Extract the (x, y) coordinate from the center of the cell holding the provided text.  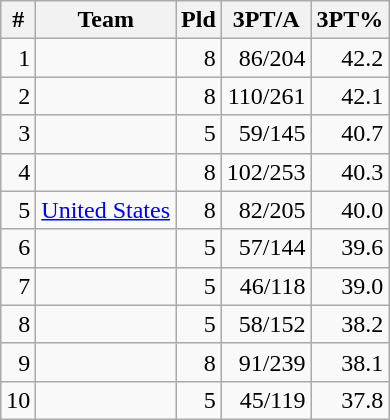
40.7 (350, 134)
38.2 (350, 324)
57/144 (266, 248)
58/152 (266, 324)
4 (18, 172)
40.3 (350, 172)
9 (18, 362)
42.2 (350, 58)
110/261 (266, 96)
3PT/A (266, 20)
82/205 (266, 210)
46/118 (266, 286)
39.0 (350, 286)
40.0 (350, 210)
37.8 (350, 400)
3 (18, 134)
3PT% (350, 20)
10 (18, 400)
42.1 (350, 96)
91/239 (266, 362)
1 (18, 58)
45/119 (266, 400)
86/204 (266, 58)
38.1 (350, 362)
Team (106, 20)
# (18, 20)
Pld (199, 20)
39.6 (350, 248)
United States (106, 210)
2 (18, 96)
102/253 (266, 172)
6 (18, 248)
59/145 (266, 134)
7 (18, 286)
